From the cell containing the given text, extract its center point as (X, Y) coordinate. 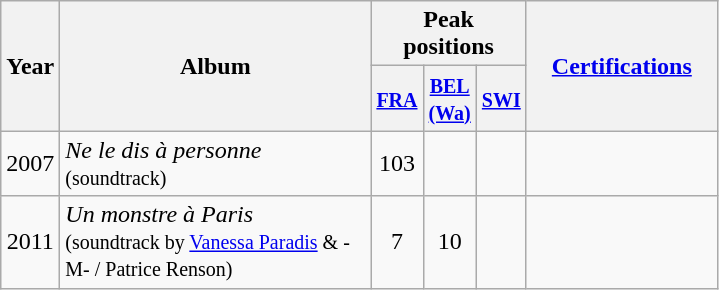
10 (450, 242)
Ne le dis à personne (soundtrack) (216, 164)
Album (216, 66)
BEL (Wa) (450, 98)
Year (30, 66)
Peak positions (448, 34)
Certifications (622, 66)
2011 (30, 242)
FRA (397, 98)
2007 (30, 164)
SWI (501, 98)
Un monstre à Paris (soundtrack by Vanessa Paradis & -M- / Patrice Renson) (216, 242)
7 (397, 242)
103 (397, 164)
